Pinpoint the cell where the given text exists, returning its (X, Y) midpoint coordinate. 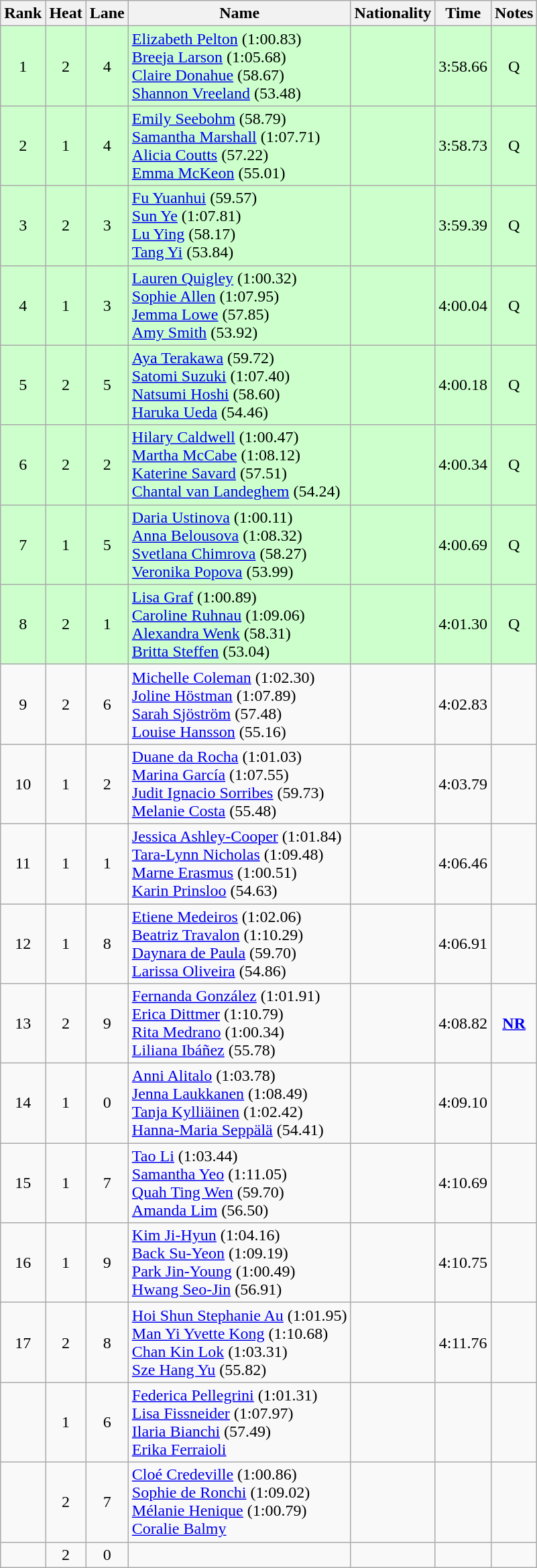
Duane da Rocha (1:01.03)Marina García (1:07.55)Judit Ignacio Sorribes (59.73)Melanie Costa (55.48) (239, 784)
Lisa Graf (1:00.89)Caroline Ruhnau (1:09.06)Alexandra Wenk (58.31)Britta Steffen (53.04) (239, 625)
3:58.73 (463, 146)
Aya Terakawa (59.72)Satomi Suzuki (1:07.40)Natsumi Hoshi (58.60)Haruka Ueda (54.46) (239, 385)
4:06.46 (463, 863)
4:00.18 (463, 385)
4:09.10 (463, 1103)
Nationality (393, 13)
4:00.04 (463, 306)
Cloé Credeville (1:00.86)Sophie de Ronchi (1:09.02)Mélanie Henique (1:00.79)Coralie Balmy (239, 1502)
4:01.30 (463, 625)
Federica Pellegrini (1:01.31)Lisa Fissneider (1:07.97)Ilaria Bianchi (57.49)Erika Ferraioli (239, 1422)
15 (23, 1183)
Hoi Shun Stephanie Au (1:01.95)Man Yi Yvette Kong (1:10.68)Chan Kin Lok (1:03.31)Sze Hang Yu (55.82) (239, 1343)
14 (23, 1103)
3:58.66 (463, 66)
Name (239, 13)
Rank (23, 13)
12 (23, 943)
Notes (514, 13)
4:02.83 (463, 704)
Jessica Ashley-Cooper (1:01.84)Tara-Lynn Nicholas (1:09.48)Marne Erasmus (1:00.51)Karin Prinsloo (54.63) (239, 863)
4:10.69 (463, 1183)
Fernanda González (1:01.91)Erica Dittmer (1:10.79)Rita Medrano (1:00.34)Liliana Ibáñez (55.78) (239, 1024)
4:10.75 (463, 1262)
Heat (66, 13)
3:59.39 (463, 225)
4:00.69 (463, 544)
Kim Ji-Hyun (1:04.16)Back Su-Yeon (1:09.19)Park Jin-Young (1:00.49)Hwang Seo-Jin (56.91) (239, 1262)
Time (463, 13)
Lane (107, 13)
Lauren Quigley (1:00.32)Sophie Allen (1:07.95)Jemma Lowe (57.85)Amy Smith (53.92) (239, 306)
4:03.79 (463, 784)
4:06.91 (463, 943)
4:00.34 (463, 465)
Emily Seebohm (58.79)Samantha Marshall (1:07.71)Alicia Coutts (57.22)Emma McKeon (55.01) (239, 146)
17 (23, 1343)
Tao Li (1:03.44)Samantha Yeo (1:11.05)Quah Ting Wen (59.70)Amanda Lim (56.50) (239, 1183)
Elizabeth Pelton (1:00.83)Breeja Larson (1:05.68)Claire Donahue (58.67)Shannon Vreeland (53.48) (239, 66)
4:08.82 (463, 1024)
4:11.76 (463, 1343)
Fu Yuanhui (59.57)Sun Ye (1:07.81)Lu Ying (58.17)Tang Yi (53.84) (239, 225)
Michelle Coleman (1:02.30)Joline Höstman (1:07.89)Sarah Sjöström (57.48)Louise Hansson (55.16) (239, 704)
Daria Ustinova (1:00.11)Anna Belousova (1:08.32)Svetlana Chimrova (58.27)Veronika Popova (53.99) (239, 544)
Etiene Medeiros (1:02.06)Beatriz Travalon (1:10.29)Daynara de Paula (59.70)Larissa Oliveira (54.86) (239, 943)
16 (23, 1262)
NR (514, 1024)
11 (23, 863)
Anni Alitalo (1:03.78)Jenna Laukkanen (1:08.49)Tanja Kylliäinen (1:02.42)Hanna-Maria Seppälä (54.41) (239, 1103)
Hilary Caldwell (1:00.47)Martha McCabe (1:08.12)Katerine Savard (57.51)Chantal van Landeghem (54.24) (239, 465)
13 (23, 1024)
10 (23, 784)
